Find where the given text appears and provide that cell's center as [X, Y] coordinate. 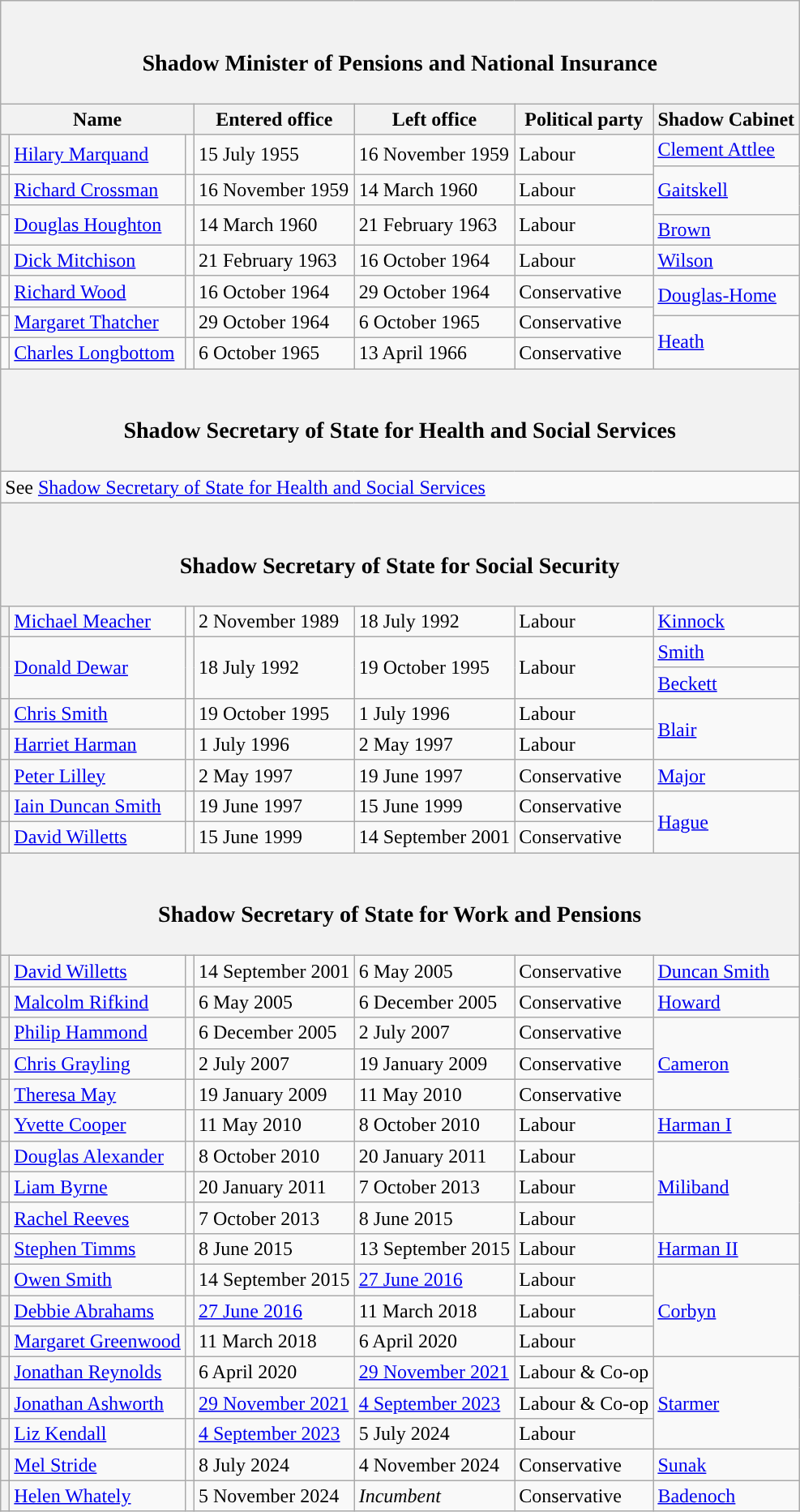
Brown [726, 229]
Margaret Thatcher [97, 322]
Shadow Cabinet [726, 119]
Blair [726, 729]
Harman I [726, 1125]
Cameron [726, 1064]
Political party [584, 119]
Debbie Abrahams [97, 1311]
8 July 2024 [274, 1465]
Douglas-Home [726, 295]
Jonathan Ashworth [97, 1403]
Wilson [726, 260]
Shadow Minister of Pensions and National Insurance [400, 52]
Michael Meacher [97, 621]
Dick Mitchison [97, 260]
Douglas Houghton [97, 225]
2 November 1989 [274, 621]
Liz Kendall [97, 1434]
Clement Attlee [726, 150]
Liam Byrne [97, 1187]
14 September 2015 [274, 1279]
Kinnock [726, 621]
Stephen Timms [97, 1249]
Mel Stride [97, 1465]
Philip Hammond [97, 1033]
Owen Smith [97, 1279]
Beckett [726, 683]
Shadow Secretary of State for Health and Social Services [400, 420]
Malcolm Rifkind [97, 1002]
5 July 2024 [434, 1434]
Name [97, 119]
Howard [726, 1002]
Entered office [274, 119]
Corbyn [726, 1310]
Gaitskell [726, 190]
Starmer [726, 1403]
Chris Grayling [97, 1064]
Heath [726, 342]
Miliband [726, 1187]
Duncan Smith [726, 971]
Harman II [726, 1249]
Rachel Reeves [97, 1218]
Hilary Marquand [97, 154]
Shadow Secretary of State for Work and Pensions [400, 905]
13 April 1966 [434, 353]
Chris Smith [97, 713]
Yvette Cooper [97, 1125]
Incumbent [434, 1496]
Richard Crossman [97, 190]
Helen Whately [97, 1496]
Donald Dewar [97, 667]
Charles Longbottom [97, 353]
Hague [726, 821]
Douglas Alexander [97, 1156]
13 September 2015 [434, 1249]
Left office [434, 119]
Smith [726, 652]
See Shadow Secretary of State for Health and Social Services [400, 487]
Harriet Harman [97, 744]
5 November 2024 [274, 1496]
Theresa May [97, 1094]
Sunak [726, 1465]
Major [726, 775]
Badenoch [726, 1496]
Peter Lilley [97, 775]
4 November 2024 [434, 1465]
Richard Wood [97, 291]
Jonathan Reynolds [97, 1373]
Iain Duncan Smith [97, 806]
15 July 1955 [274, 154]
Shadow Secretary of State for Social Security [400, 555]
Margaret Greenwood [97, 1342]
